Return [X, Y] of the center of cell containing provided text 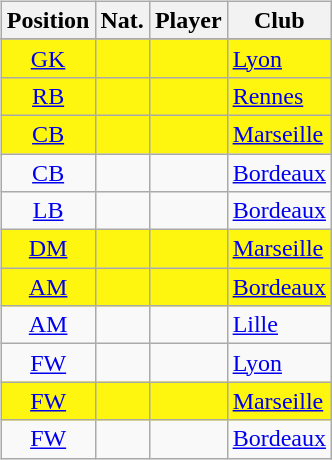
Nat. [122, 20]
DM [48, 249]
LB [48, 211]
Rennes [279, 96]
Club [279, 20]
Lille [279, 325]
Player [188, 20]
RB [48, 96]
Position [48, 20]
GK [48, 58]
